Output the (x, y) coordinate of the center of the cell containing the given text.  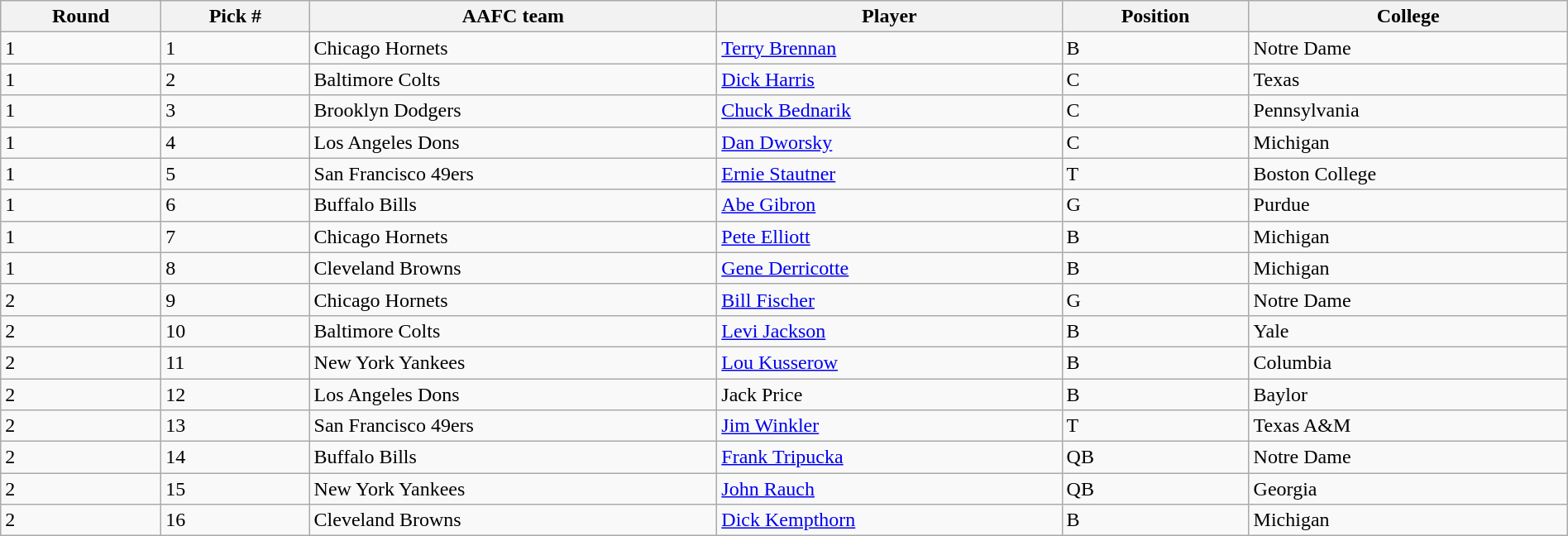
Position (1155, 17)
Texas A&M (1408, 426)
John Rauch (890, 489)
Purdue (1408, 205)
Gene Derricotte (890, 268)
Texas (1408, 79)
Dick Kempthorn (890, 520)
Chuck Bednarik (890, 111)
Yale (1408, 331)
Dick Harris (890, 79)
Lou Kusserow (890, 362)
Pennsylvania (1408, 111)
8 (235, 268)
Boston College (1408, 174)
16 (235, 520)
4 (235, 142)
Pick # (235, 17)
9 (235, 299)
AAFC team (513, 17)
Jack Price (890, 395)
5 (235, 174)
Player (890, 17)
Abe Gibron (890, 205)
13 (235, 426)
Bill Fischer (890, 299)
Round (81, 17)
Jim Winkler (890, 426)
3 (235, 111)
Pete Elliott (890, 237)
College (1408, 17)
Frank Tripucka (890, 457)
14 (235, 457)
12 (235, 395)
Ernie Stautner (890, 174)
Levi Jackson (890, 331)
Baylor (1408, 395)
Columbia (1408, 362)
Dan Dworsky (890, 142)
10 (235, 331)
Georgia (1408, 489)
15 (235, 489)
Brooklyn Dodgers (513, 111)
Terry Brennan (890, 48)
11 (235, 362)
7 (235, 237)
6 (235, 205)
